Identify which cell holds the provided text, then report its [x, y] central coordinate. 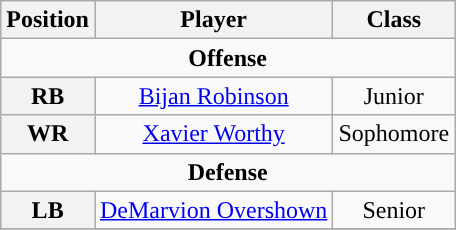
Position [48, 20]
WR [48, 134]
Defense [228, 172]
Sophomore [394, 134]
Bijan Robinson [213, 96]
Senior [394, 210]
LB [48, 210]
DeMarvion Overshown [213, 210]
Junior [394, 96]
Player [213, 20]
RB [48, 96]
Class [394, 20]
Xavier Worthy [213, 134]
Offense [228, 58]
